Scan for the cell matching the given text and deliver its [x, y] coordinate at center. 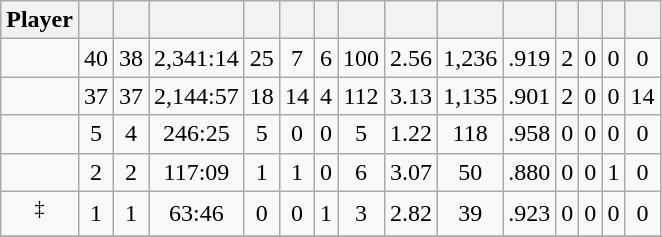
1,135 [470, 96]
100 [362, 58]
25 [262, 58]
.919 [530, 58]
Player [40, 20]
246:25 [197, 134]
40 [96, 58]
1.22 [412, 134]
.901 [530, 96]
7 [296, 58]
3.07 [412, 172]
2,144:57 [197, 96]
118 [470, 134]
112 [362, 96]
2,341:14 [197, 58]
.958 [530, 134]
.880 [530, 172]
2.56 [412, 58]
117:09 [197, 172]
39 [470, 214]
50 [470, 172]
3 [362, 214]
38 [132, 58]
3.13 [412, 96]
1,236 [470, 58]
63:46 [197, 214]
2.82 [412, 214]
18 [262, 96]
.923 [530, 214]
‡ [40, 214]
